Detect which cell encompasses the target text, then output its (X, Y) center coordinate. 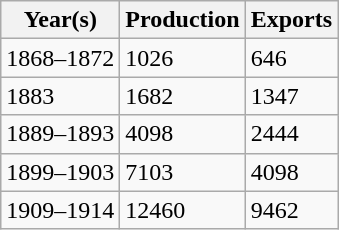
1026 (182, 58)
1883 (60, 96)
1889–1893 (60, 134)
7103 (182, 172)
646 (291, 58)
1868–1872 (60, 58)
12460 (182, 210)
1682 (182, 96)
1899–1903 (60, 172)
Production (182, 20)
9462 (291, 210)
Year(s) (60, 20)
1347 (291, 96)
2444 (291, 134)
1909–1914 (60, 210)
Exports (291, 20)
